Return [x, y] of the center of cell containing provided text 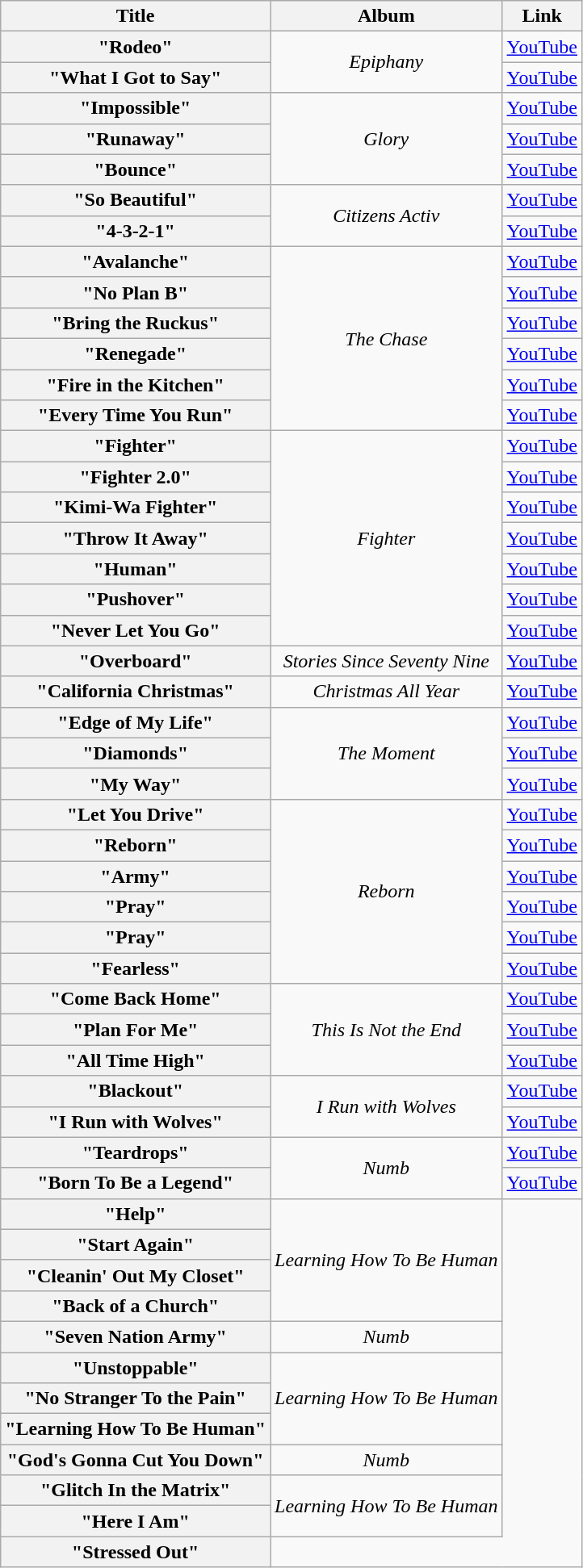
"God's Gonna Cut You Down" [136, 1460]
"Let You Drive" [136, 814]
"Fire in the Kitchen" [136, 385]
"Seven Nation Army" [136, 1336]
The Moment [387, 753]
"Never Let You Go" [136, 630]
This Is Not the End [387, 1030]
"Army" [136, 876]
"Blackout" [136, 1091]
"Rodeo" [136, 47]
"Reborn" [136, 845]
"Edge of My Life" [136, 722]
Reborn [387, 891]
"Come Back Home" [136, 999]
"Renegade" [136, 353]
"Kimi-Wa Fighter" [136, 508]
"Fighter" [136, 446]
"Impossible" [136, 108]
"Here I Am" [136, 1521]
"All Time High" [136, 1060]
Title [136, 16]
"4-3-2-1" [136, 231]
"Bring the Ruckus" [136, 323]
"Avalanche" [136, 261]
"I Run with Wolves" [136, 1122]
"Help" [136, 1214]
Glory [387, 139]
Epiphany [387, 62]
"Cleanin' Out My Closet" [136, 1275]
"Stressed Out" [136, 1552]
Link [542, 16]
"Every Time You Run" [136, 416]
"Diamonds" [136, 753]
"So Beautiful" [136, 200]
"Throw It Away" [136, 538]
"Unstoppable" [136, 1368]
"Learning How To Be Human" [136, 1429]
"No Plan B" [136, 292]
I Run with Wolves [387, 1106]
"Human" [136, 569]
Fighter [387, 538]
"Start Again" [136, 1244]
Stories Since Seventy Nine [387, 661]
"My Way" [136, 784]
"What I Got to Say" [136, 77]
Citizens Activ [387, 215]
"Fighter 2.0" [136, 477]
"No Stranger To the Pain" [136, 1399]
"Glitch In the Matrix" [136, 1491]
The Chase [387, 338]
"Fearless" [136, 968]
"Bounce" [136, 169]
"Pushover" [136, 600]
Christmas All Year [387, 692]
"Runaway" [136, 139]
"Born To Be a Legend" [136, 1183]
"Back of a Church" [136, 1306]
"Overboard" [136, 661]
"Plan For Me" [136, 1030]
Album [387, 16]
"Teardrops" [136, 1152]
"California Christmas" [136, 692]
